Search for the cell housing the specified text and yield its (x, y) center coordinate. 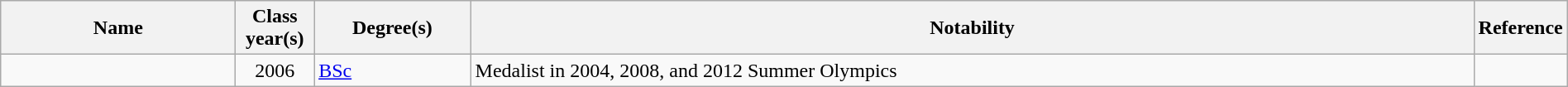
BSc (392, 70)
2006 (275, 70)
Degree(s) (392, 28)
Reference (1520, 28)
Class year(s) (275, 28)
Name (118, 28)
Medalist in 2004, 2008, and 2012 Summer Olympics (973, 70)
Notability (973, 28)
